Output the [x, y] coordinate of the center of the cell containing the given text.  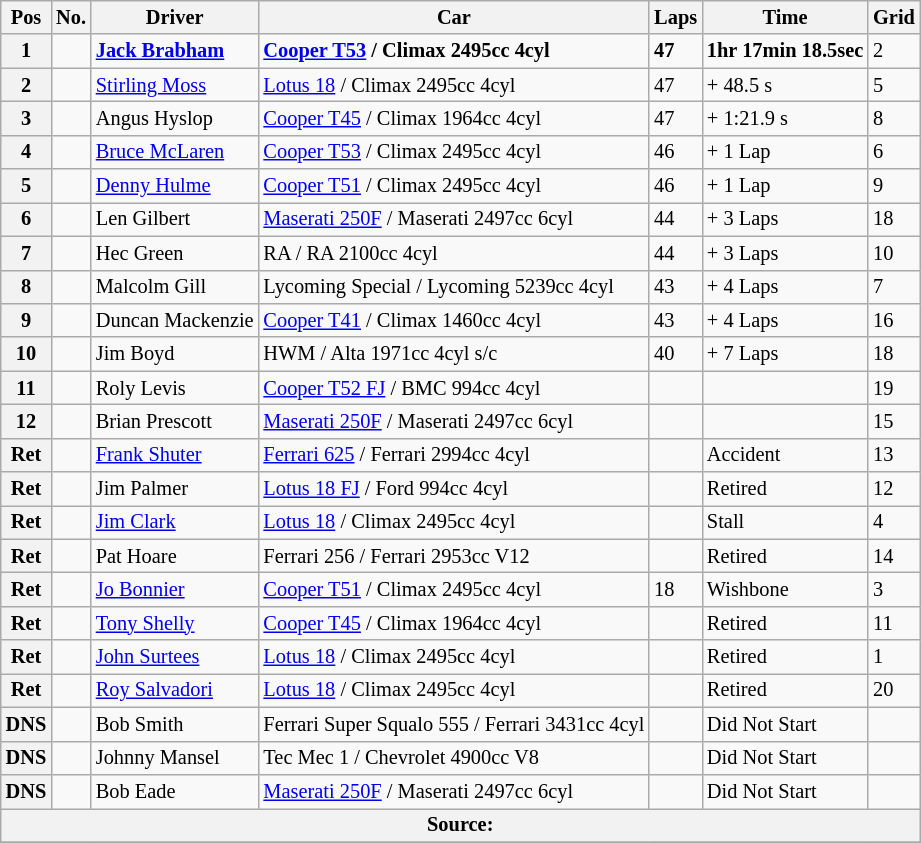
14 [894, 556]
Bob Smith [175, 724]
40 [676, 354]
+ 1:21.9 s [785, 118]
Ferrari Super Squalo 555 / Ferrari 3431cc 4cyl [454, 724]
Angus Hyslop [175, 118]
+ 48.5 s [785, 85]
Jack Brabham [175, 51]
1hr 17min 18.5sec [785, 51]
Tec Mec 1 / Chevrolet 4900cc V8 [454, 758]
Pat Hoare [175, 556]
+ 7 Laps [785, 354]
Stall [785, 522]
13 [894, 455]
Jo Bonnier [175, 589]
Hec Green [175, 253]
Pos [26, 17]
Lycoming Special / Lycoming 5239cc 4cyl [454, 287]
Cooper T41 / Climax 1460cc 4cyl [454, 320]
Accident [785, 455]
HWM / Alta 1971cc 4cyl s/c [454, 354]
Grid [894, 17]
Jim Boyd [175, 354]
Laps [676, 17]
Source: [460, 825]
Cooper T52 FJ / BMC 994cc 4cyl [454, 388]
Ferrari 256 / Ferrari 2953cc V12 [454, 556]
John Surtees [175, 657]
Denny Hulme [175, 186]
Jim Clark [175, 522]
Car [454, 17]
Lotus 18 FJ / Ford 994cc 4cyl [454, 489]
Bob Eade [175, 791]
RA / RA 2100cc 4cyl [454, 253]
19 [894, 388]
Ferrari 625 / Ferrari 2994cc 4cyl [454, 455]
No. [71, 17]
Roly Levis [175, 388]
Brian Prescott [175, 421]
Bruce McLaren [175, 152]
Duncan Mackenzie [175, 320]
Wishbone [785, 589]
Johnny Mansel [175, 758]
Tony Shelly [175, 623]
Malcolm Gill [175, 287]
Time [785, 17]
Stirling Moss [175, 85]
Roy Salvadori [175, 690]
16 [894, 320]
20 [894, 690]
Frank Shuter [175, 455]
15 [894, 421]
Len Gilbert [175, 219]
Jim Palmer [175, 489]
Driver [175, 17]
